Determine the (x, y) coordinate at the center of the cell enclosing the given text.  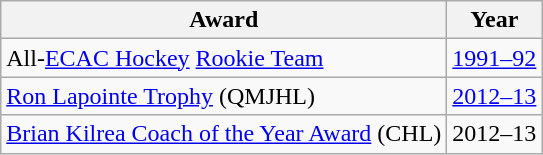
All-ECAC Hockey Rookie Team (224, 58)
Year (494, 20)
Award (224, 20)
1991–92 (494, 58)
Brian Kilrea Coach of the Year Award (CHL) (224, 134)
Ron Lapointe Trophy (QMJHL) (224, 96)
